Extract the [x, y] coordinate from the center of the cell holding the provided text.  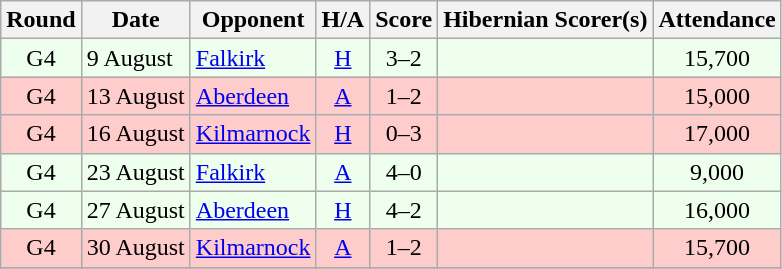
Score [404, 20]
H/A [343, 20]
30 August [136, 248]
15,000 [717, 96]
16 August [136, 134]
4–0 [404, 172]
Attendance [717, 20]
9,000 [717, 172]
Round [41, 20]
23 August [136, 172]
0–3 [404, 134]
27 August [136, 210]
9 August [136, 58]
16,000 [717, 210]
17,000 [717, 134]
4–2 [404, 210]
Date [136, 20]
3–2 [404, 58]
Hibernian Scorer(s) [546, 20]
13 August [136, 96]
Opponent [253, 20]
